Determine the (X, Y) coordinate at the center of the cell enclosing the given text.  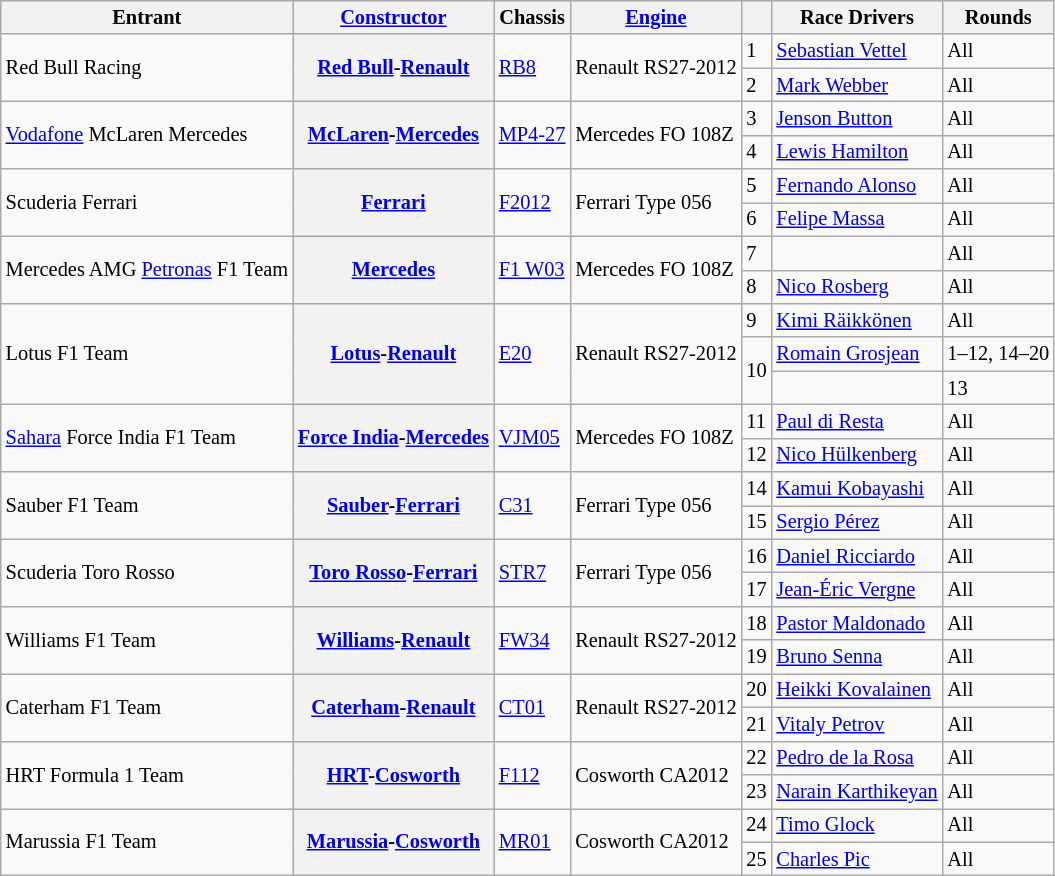
Williams F1 Team (147, 640)
Nico Rosberg (856, 287)
Caterham-Renault (394, 706)
8 (756, 287)
Mercedes AMG Petronas F1 Team (147, 270)
1–12, 14–20 (998, 354)
Daniel Ricciardo (856, 556)
22 (756, 758)
16 (756, 556)
7 (756, 253)
Force India-Mercedes (394, 438)
25 (756, 859)
Toro Rosso-Ferrari (394, 572)
13 (998, 388)
Bruno Senna (856, 657)
F1 W03 (532, 270)
15 (756, 522)
Paul di Resta (856, 421)
6 (756, 219)
Engine (656, 17)
Jenson Button (856, 118)
HRT-Cosworth (394, 774)
Sebastian Vettel (856, 51)
Narain Karthikeyan (856, 791)
10 (756, 370)
Sahara Force India F1 Team (147, 438)
VJM05 (532, 438)
MP4-27 (532, 134)
HRT Formula 1 Team (147, 774)
Pedro de la Rosa (856, 758)
FW34 (532, 640)
Lotus-Renault (394, 354)
Kimi Räikkönen (856, 320)
18 (756, 623)
Williams-Renault (394, 640)
Romain Grosjean (856, 354)
Marussia-Cosworth (394, 842)
Kamui Kobayashi (856, 489)
Scuderia Toro Rosso (147, 572)
24 (756, 825)
Constructor (394, 17)
2 (756, 85)
Timo Glock (856, 825)
Mark Webber (856, 85)
Marussia F1 Team (147, 842)
14 (756, 489)
Jean-Éric Vergne (856, 589)
Charles Pic (856, 859)
19 (756, 657)
Vitaly Petrov (856, 724)
E20 (532, 354)
Caterham F1 Team (147, 706)
Vodafone McLaren Mercedes (147, 134)
20 (756, 690)
12 (756, 455)
Sergio Pérez (856, 522)
Red Bull-Renault (394, 68)
5 (756, 186)
Fernando Alonso (856, 186)
21 (756, 724)
Heikki Kovalainen (856, 690)
Rounds (998, 17)
F112 (532, 774)
Sauber-Ferrari (394, 506)
1 (756, 51)
17 (756, 589)
Chassis (532, 17)
F2012 (532, 202)
Lewis Hamilton (856, 152)
Scuderia Ferrari (147, 202)
McLaren-Mercedes (394, 134)
RB8 (532, 68)
MR01 (532, 842)
C31 (532, 506)
3 (756, 118)
Race Drivers (856, 17)
Red Bull Racing (147, 68)
Sauber F1 Team (147, 506)
Mercedes (394, 270)
Pastor Maldonado (856, 623)
23 (756, 791)
Entrant (147, 17)
Nico Hülkenberg (856, 455)
CT01 (532, 706)
Ferrari (394, 202)
9 (756, 320)
11 (756, 421)
Lotus F1 Team (147, 354)
4 (756, 152)
STR7 (532, 572)
Felipe Massa (856, 219)
